Determine the (X, Y) coordinate at the center of the cell enclosing the given text.  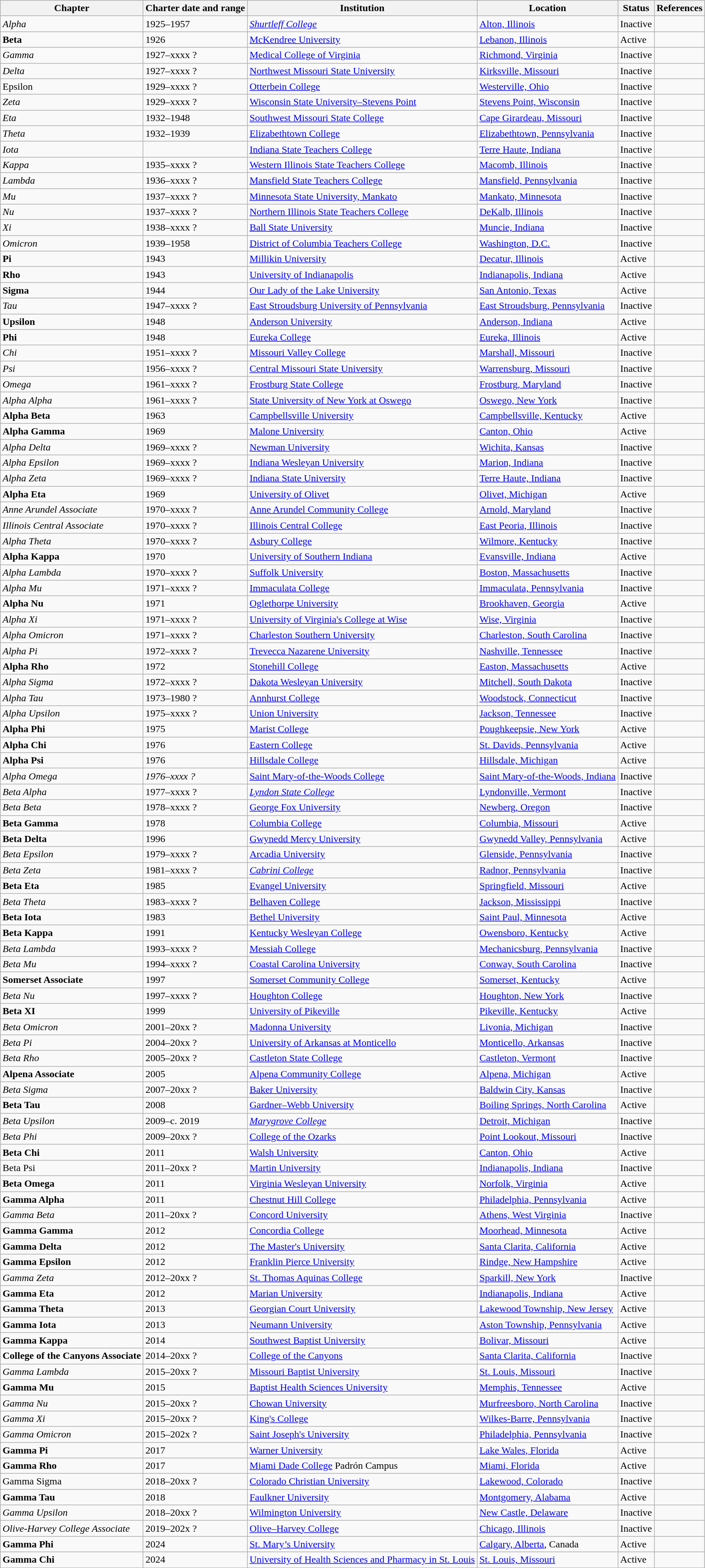
Gamma Upsilon (72, 1513)
The Master's University (362, 1246)
Wilmore, Kentucky (548, 541)
Alpena, Michigan (548, 1074)
Elizabethtown, Pennsylvania (548, 133)
Theta (72, 133)
1979–xxxx ? (195, 854)
Northwest Missouri State University (362, 71)
Omicron (72, 243)
Livonia, Michigan (548, 1027)
Eta (72, 118)
2009–c. 2019 (195, 1121)
Alpha Phi (72, 729)
Georgian Court University (362, 1309)
Calgary, Alberta, Canada (548, 1544)
2012–20xx ? (195, 1278)
Boston, Massachusetts (548, 572)
Norfolk, Virginia (548, 1183)
College of the Canyons Associate (72, 1356)
Annhurst College (362, 698)
2015–202x ? (195, 1434)
Alpha Psi (72, 761)
2019–202x ? (195, 1528)
Frostburg State College (362, 384)
Elizabethtown College (362, 133)
Alpha Omega (72, 776)
Saint Paul, Minnesota (548, 917)
1985 (195, 886)
Gamma Chi (72, 1560)
Gardner–Webb University (362, 1105)
Saint Mary-of-the-Woods College (362, 776)
Beta Phi (72, 1136)
Baker University (362, 1090)
Alpha Zeta (72, 478)
Indiana Wesleyan University (362, 463)
Alpha Gamma (72, 431)
Baptist Health Sciences University (362, 1387)
Brookhaven, Georgia (548, 604)
1981–xxxx ? (195, 870)
2008 (195, 1105)
Beta Omega (72, 1183)
Gamma Pi (72, 1450)
Status (636, 8)
University of Southern Indiana (362, 557)
Northern Illinois State Teachers College (362, 212)
1983–xxxx ? (195, 901)
Gamma Nu (72, 1403)
Belhaven College (362, 901)
Rho (72, 275)
Trevecca Nazarene University (362, 651)
Beta Delta (72, 839)
Concordia College (362, 1231)
1939–1958 (195, 243)
Phi (72, 337)
Gamma Xi (72, 1419)
Richmond, Virginia (548, 55)
Alpha Upsilon (72, 714)
2004–20xx ? (195, 1043)
Beta (72, 40)
Iota (72, 149)
Beta Rho (72, 1058)
Nashville, Tennessee (548, 651)
Beta Omicron (72, 1027)
1973–1980 ? (195, 698)
References (679, 8)
1978 (195, 823)
Eureka, Illinois (548, 337)
Minnesota State University, Mankato (362, 196)
1936–xxxx ? (195, 180)
Woodstock, Connecticut (548, 698)
Mechanicsburg, Pennsylvania (548, 948)
St. Davids, Pennsylvania (548, 745)
Alpha Omicron (72, 635)
Owensboro, Kentucky (548, 933)
Warrensburg, Missouri (548, 369)
Chapter (72, 8)
Evansville, Indiana (548, 557)
Saint Mary-of-the-Woods, Indiana (548, 776)
Alpha Beta (72, 415)
1956–xxxx ? (195, 369)
Union University (362, 714)
Lake Wales, Florida (548, 1450)
Athens, West Virginia (548, 1215)
Oglethorpe University (362, 604)
Tau (72, 306)
Walsh University (362, 1152)
New Castle, Delaware (548, 1513)
Chestnut Hill College (362, 1199)
2005 (195, 1074)
Beta XI (72, 1011)
Charleston Southern University (362, 635)
St. Thomas Aquinas College (362, 1278)
Martin University (362, 1168)
Messiah College (362, 948)
Alton, Illinois (548, 24)
Aston Township, Pennsylvania (548, 1325)
2007–20xx ? (195, 1090)
Beta Tau (72, 1105)
Gamma Tau (72, 1497)
DeKalb, Illinois (548, 212)
Alpha Kappa (72, 557)
Arcadia University (362, 854)
Oswego, New York (548, 400)
1963 (195, 415)
Kentucky Wesleyan College (362, 933)
1994–xxxx ? (195, 964)
Olive–Harvey College (362, 1528)
Castleton, Vermont (548, 1058)
Franklin Pierce University (362, 1262)
1997 (195, 980)
Marist College (362, 729)
Beta Lambda (72, 948)
Madonna University (362, 1027)
Mu (72, 196)
Gamma Eta (72, 1293)
East Stroudsburg University of Pennsylvania (362, 306)
Saint Joseph's University (362, 1434)
Cape Girardeau, Missouri (548, 118)
Missouri Valley College (362, 353)
Pi (72, 259)
Alpha Chi (72, 745)
Psi (72, 369)
1926 (195, 40)
Our Lady of the Lake University (362, 290)
Gamma Zeta (72, 1278)
Campbellsville, Kentucky (548, 415)
Virginia Wesleyan University (362, 1183)
Wilkes-Barre, Pennsylvania (548, 1419)
Southwest Missouri State College (362, 118)
Beta Iota (72, 917)
Faulkner University (362, 1497)
Conway, South Carolina (548, 964)
Washington, D.C. (548, 243)
Alpha Epsilon (72, 463)
Colorado Christian University (362, 1482)
Macomb, Illinois (548, 165)
1944 (195, 290)
Asbury College (362, 541)
Otterbein College (362, 86)
George Fox University (362, 807)
Charleston, South Carolina (548, 635)
1996 (195, 839)
Illinois Central Associate (72, 525)
Beta Nu (72, 996)
Alpha Rho (72, 666)
Gamma Mu (72, 1387)
Illinois Central College (362, 525)
Newberg, Oregon (548, 807)
2014 (195, 1340)
Gamma Omicron (72, 1434)
Wilmington University (362, 1513)
Stevens Point, Wisconsin (548, 102)
Easton, Massachusetts (548, 666)
Gamma Lambda (72, 1372)
Anne Arundel Associate (72, 510)
Evangel University (362, 886)
University of Health Sciences and Pharmacy in St. Louis (362, 1560)
Moorhead, Minnesota (548, 1231)
Lambda (72, 180)
Murfreesboro, North Carolina (548, 1403)
Charter date and range (195, 8)
Immaculata College (362, 588)
2009–20xx ? (195, 1136)
Frostburg, Maryland (548, 384)
1972 (195, 666)
1997–xxxx ? (195, 996)
Gamma Rho (72, 1466)
Gamma Beta (72, 1215)
Beta Beta (72, 807)
Radnor, Pennsylvania (548, 870)
2015 (195, 1387)
Wisconsin State University–Stevens Point (362, 102)
St. Mary’s University (362, 1544)
Gamma Epsilon (72, 1262)
1978–xxxx ? (195, 807)
Poughkeepsie, New York (548, 729)
Beta Eta (72, 886)
Hillsdale College (362, 761)
Montgomery, Alabama (548, 1497)
Wichita, Kansas (548, 447)
Mitchell, South Dakota (548, 682)
San Antonio, Texas (548, 290)
1999 (195, 1011)
Marian University (362, 1293)
1976–xxxx ? (195, 776)
University of Indianapolis (362, 275)
1991 (195, 933)
Lebanon, Illinois (548, 40)
University of Virginia's College at Wise (362, 619)
Mansfield State Teachers College (362, 180)
Memphis, Tennessee (548, 1387)
Shurtleff College (362, 24)
Beta Zeta (72, 870)
Beta Epsilon (72, 854)
Upsilon (72, 322)
1947–xxxx ? (195, 306)
Gamma Alpha (72, 1199)
Warner University (362, 1450)
Sigma (72, 290)
Marion, Indiana (548, 463)
Gamma Kappa (72, 1340)
Gamma Phi (72, 1544)
Coastal Carolina University (362, 964)
East Stroudsburg, Pennsylvania (548, 306)
Alpha Sigma (72, 682)
Chi (72, 353)
Chicago, Illinois (548, 1528)
Chowan University (362, 1403)
1975–xxxx ? (195, 714)
Alpha Xi (72, 619)
1935–xxxx ? (195, 165)
Gwynedd Valley, Pennsylvania (548, 839)
Baldwin City, Kansas (548, 1090)
Neumann University (362, 1325)
King's College (362, 1419)
1932–1939 (195, 133)
Southwest Baptist University (362, 1340)
Beta Kappa (72, 933)
Epsilon (72, 86)
2018 (195, 1497)
Houghton, New York (548, 996)
Olivet, Michigan (548, 494)
Alpena Community College (362, 1074)
Alpha Theta (72, 541)
Marygrove College (362, 1121)
Wise, Virginia (548, 619)
Western Illinois State Teachers College (362, 165)
Millikin University (362, 259)
District of Columbia Teachers College (362, 243)
1993–xxxx ? (195, 948)
1977–xxxx ? (195, 792)
Decatur, Illinois (548, 259)
College of the Ozarks (362, 1136)
Monticello, Arkansas (548, 1043)
Beta Sigma (72, 1090)
2014–20xx ? (195, 1356)
Pikeville, Kentucky (548, 1011)
Zeta (72, 102)
Concord University (362, 1215)
Eureka College (362, 337)
1970 (195, 557)
Gamma Iota (72, 1325)
Beta Theta (72, 901)
Detroit, Michigan (548, 1121)
Glenside, Pennsylvania (548, 854)
Gamma Gamma (72, 1231)
Somerset, Kentucky (548, 980)
Alpha Tau (72, 698)
Kirksville, Missouri (548, 71)
Kappa (72, 165)
Rindge, New Hampshire (548, 1262)
University of Olivet (362, 494)
Lakewood, Colorado (548, 1482)
Miami, Florida (548, 1466)
Beta Psi (72, 1168)
Newman University (362, 447)
Gamma Sigma (72, 1482)
Houghton College (362, 996)
Gamma (72, 55)
1932–1948 (195, 118)
Nu (72, 212)
Beta Chi (72, 1152)
Omega (72, 384)
Alpha Nu (72, 604)
Alpha Alpha (72, 400)
Alpha Eta (72, 494)
Eastern College (362, 745)
Beta Gamma (72, 823)
1938–xxxx ? (195, 228)
State University of New York at Oswego (362, 400)
1951–xxxx ? (195, 353)
2001–20xx ? (195, 1027)
Institution (362, 8)
University of Pikeville (362, 1011)
1975 (195, 729)
Delta (72, 71)
Ball State University (362, 228)
Central Missouri State University (362, 369)
Bolivar, Missouri (548, 1340)
Alpha Lambda (72, 572)
Dakota Wesleyan University (362, 682)
Cabrini College (362, 870)
Anderson, Indiana (548, 322)
East Peoria, Illinois (548, 525)
Alpha (72, 24)
Gamma Theta (72, 1309)
Marshall, Missouri (548, 353)
Point Lookout, Missouri (548, 1136)
Gamma Delta (72, 1246)
Lyndonville, Vermont (548, 792)
Indiana State Teachers College (362, 149)
Columbia College (362, 823)
Beta Alpha (72, 792)
Somerset Associate (72, 980)
Anderson University (362, 322)
Beta Mu (72, 964)
Gwynedd Mercy University (362, 839)
Arnold, Maryland (548, 510)
Alpha Pi (72, 651)
Westerville, Ohio (548, 86)
Lakewood Township, New Jersey (548, 1309)
Muncie, Indiana (548, 228)
Missouri Baptist University (362, 1372)
Beta Upsilon (72, 1121)
Bethel University (362, 917)
Immaculata, Pennsylvania (548, 588)
Campbellsville University (362, 415)
Jackson, Tennessee (548, 714)
University of Arkansas at Monticello (362, 1043)
Olive-Harvey College Associate (72, 1528)
1971 (195, 604)
Boiling Springs, North Carolina (548, 1105)
1983 (195, 917)
1925–1957 (195, 24)
Castleton State College (362, 1058)
Xi (72, 228)
College of the Canyons (362, 1356)
Alpha Delta (72, 447)
Beta Pi (72, 1043)
Columbia, Missouri (548, 823)
Hillsdale, Michigan (548, 761)
Mankato, Minnesota (548, 196)
Anne Arundel Community College (362, 510)
Medical College of Virginia (362, 55)
Mansfield, Pennsylvania (548, 180)
Somerset Community College (362, 980)
Malone University (362, 431)
Jackson, Mississippi (548, 901)
2005–20xx ? (195, 1058)
Miami Dade College Padrón Campus (362, 1466)
McKendree University (362, 40)
Indiana State University (362, 478)
Alpena Associate (72, 1074)
Location (548, 8)
Sparkill, New York (548, 1278)
Suffolk University (362, 572)
Springfield, Missouri (548, 886)
Alpha Mu (72, 588)
Lyndon State College (362, 792)
Stonehill College (362, 666)
